Search for the cell housing the specified text and yield its [X, Y] center coordinate. 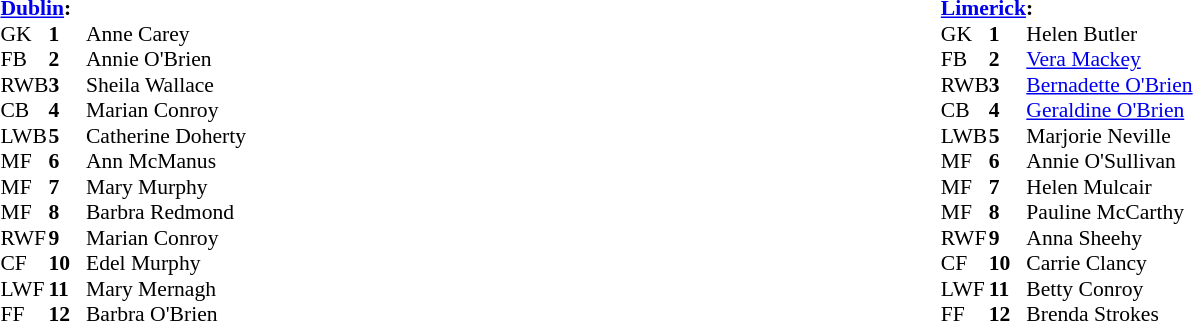
Pauline McCarthy [1109, 213]
Edel Murphy [166, 263]
Barbra Redmond [166, 213]
Bernadette O'Brien [1109, 85]
Helen Mulcair [1109, 187]
Marjorie Neville [1109, 136]
Helen Butler [1109, 34]
Mary Mernagh [166, 289]
Annie O'Brien [166, 59]
Sheila Wallace [166, 85]
Carrie Clancy [1109, 263]
Geraldine O'Brien [1109, 111]
Annie O'Sullivan [1109, 161]
Ann McManus [166, 161]
Betty Conroy [1109, 289]
Catherine Doherty [166, 136]
Anna Sheehy [1109, 238]
Anne Carey [166, 34]
Mary Murphy [166, 187]
Vera Mackey [1109, 59]
